Scan for the cell matching the given text and deliver its [X, Y] coordinate at center. 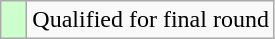
Qualified for final round [151, 20]
